From the cell containing the given text, extract its center point as [x, y] coordinate. 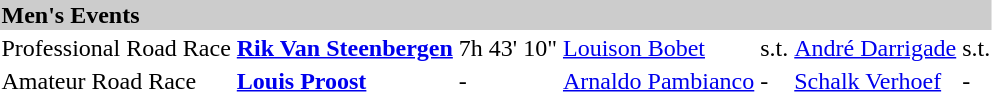
Rik Van Steenbergen [344, 48]
André Darrigade [876, 48]
Professional Road Race [116, 48]
Louison Bobet [658, 48]
Men's Events [496, 15]
7h 43' 10" [508, 48]
